Find where the given text appears and provide that cell's center as (X, Y) coordinate. 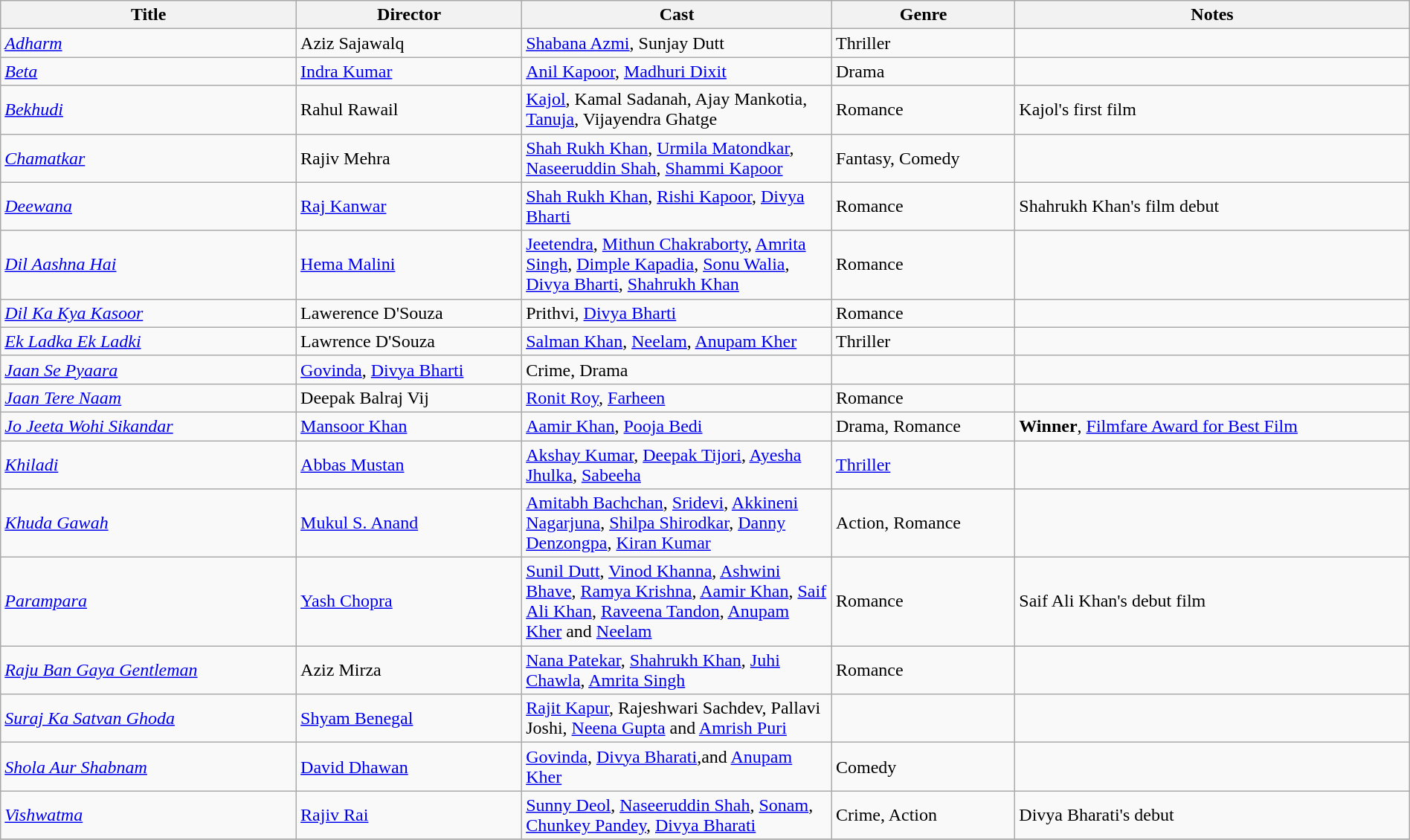
Akshay Kumar, Deepak Tijori, Ayesha Jhulka, Sabeeha (677, 464)
Rahul Rawail (409, 110)
Mansoor Khan (409, 426)
Shah Rukh Khan, Urmila Matondkar, Naseeruddin Shah, Shammi Kapoor (677, 158)
Vishwatma (149, 815)
Nana Patekar, Shahrukh Khan, Juhi Chawla, Amrita Singh (677, 671)
Beta (149, 71)
Raj Kanwar (409, 207)
Khuda Gawah (149, 523)
Jaan Tere Naam (149, 398)
Title (149, 15)
Mukul S. Anand (409, 523)
Rajiv Rai (409, 815)
Jaan Se Pyaara (149, 369)
Salman Khan, Neelam, Anupam Kher (677, 341)
Crime, Action (923, 815)
Rajiv Mehra (409, 158)
Govinda, Divya Bharati,and Anupam Kher (677, 767)
Kajol, Kamal Sadanah, Ajay Mankotia, Tanuja, Vijayendra Ghatge (677, 110)
Lawerence D'Souza (409, 313)
Abbas Mustan (409, 464)
David Dhawan (409, 767)
Jeetendra, Mithun Chakraborty, Amrita Singh, Dimple Kapadia, Sonu Walia, Divya Bharti, Shahrukh Khan (677, 265)
Saif Ali Khan's debut film (1212, 602)
Dil Ka Kya Kasoor (149, 313)
Hema Malini (409, 265)
Drama, Romance (923, 426)
Jo Jeeta Wohi Sikandar (149, 426)
Winner, Filmfare Award for Best Film (1212, 426)
Kajol's first film (1212, 110)
Indra Kumar (409, 71)
Khiladi (149, 464)
Divya Bharati's debut (1212, 815)
Crime, Drama (677, 369)
Lawrence D'Souza (409, 341)
Dil Aashna Hai (149, 265)
Anil Kapoor, Madhuri Dixit (677, 71)
Director (409, 15)
Sunny Deol, Naseeruddin Shah, Sonam, Chunkey Pandey, Divya Bharati (677, 815)
Raju Ban Gaya Gentleman (149, 671)
Fantasy, Comedy (923, 158)
Shahrukh Khan's film debut (1212, 207)
Yash Chopra (409, 602)
Cast (677, 15)
Action, Romance (923, 523)
Rajit Kapur, Rajeshwari Sachdev, Pallavi Joshi, Neena Gupta and Amrish Puri (677, 718)
Ronit Roy, Farheen (677, 398)
Ek Ladka Ek Ladki (149, 341)
Govinda, Divya Bharti (409, 369)
Prithvi, Divya Bharti (677, 313)
Suraj Ka Satvan Ghoda (149, 718)
Shah Rukh Khan, Rishi Kapoor, Divya Bharti (677, 207)
Deepak Balraj Vij (409, 398)
Drama (923, 71)
Aziz Mirza (409, 671)
Aamir Khan, Pooja Bedi (677, 426)
Amitabh Bachchan, Sridevi, Akkineni Nagarjuna, Shilpa Shirodkar, Danny Denzongpa, Kiran Kumar (677, 523)
Parampara (149, 602)
Shola Aur Shabnam (149, 767)
Aziz Sajawalq (409, 43)
Shyam Benegal (409, 718)
Comedy (923, 767)
Shabana Azmi, Sunjay Dutt (677, 43)
Adharm (149, 43)
Bekhudi (149, 110)
Deewana (149, 207)
Chamatkar (149, 158)
Sunil Dutt, Vinod Khanna, Ashwini Bhave, Ramya Krishna, Aamir Khan, Saif Ali Khan, Raveena Tandon, Anupam Kher and Neelam (677, 602)
Genre (923, 15)
Notes (1212, 15)
